Return (X, Y) of the center of cell containing provided text 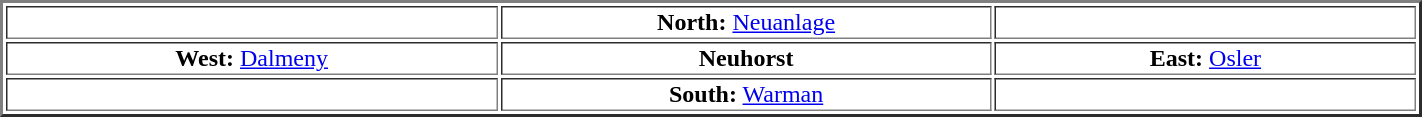
Neuhorst (746, 58)
West: Dalmeny (252, 58)
East: Osler (1206, 58)
North: Neuanlage (746, 22)
South: Warman (746, 94)
